Extract the [X, Y] coordinate from the center of the cell holding the provided text.  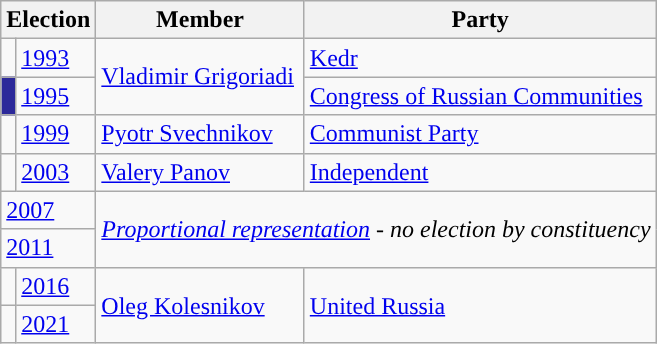
Election [48, 20]
1993 [56, 58]
Vladimir Grigoriadi [200, 77]
2021 [56, 324]
1999 [56, 134]
Valery Panov [200, 172]
Pyotr Svechnikov [200, 134]
2016 [56, 286]
Independent [480, 172]
2007 [48, 210]
1995 [56, 96]
Communist Party [480, 134]
United Russia [480, 305]
Kedr [480, 58]
2011 [48, 248]
Oleg Kolesnikov [200, 305]
Proportional representation - no election by constituency [376, 229]
Congress of Russian Communities [480, 96]
Member [200, 20]
Party [480, 20]
2003 [56, 172]
